Output the [x, y] coordinate of the center of the cell containing the given text.  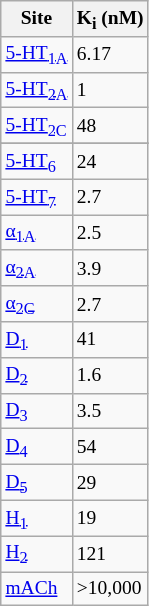
6.17 [110, 54]
D2 [36, 375]
1.6 [110, 375]
α1A [36, 233]
α2C [36, 304]
1 [110, 90]
mACh [36, 588]
5-HT1A [36, 54]
29 [110, 482]
H1 [36, 518]
121 [110, 554]
Ki (nM) [110, 19]
24 [110, 161]
H2 [36, 554]
D5 [36, 482]
5-HT7 [36, 197]
D1 [36, 340]
D3 [36, 411]
2.5 [110, 233]
41 [110, 340]
3.5 [110, 411]
α2A [36, 268]
5-HT6 [36, 161]
48 [110, 126]
>10,000 [110, 588]
54 [110, 447]
3.9 [110, 268]
19 [110, 518]
5-HT2A [36, 90]
D4 [36, 447]
Site [36, 19]
5-HT2C [36, 126]
